Output the [X, Y] coordinate of the center of the cell containing the given text.  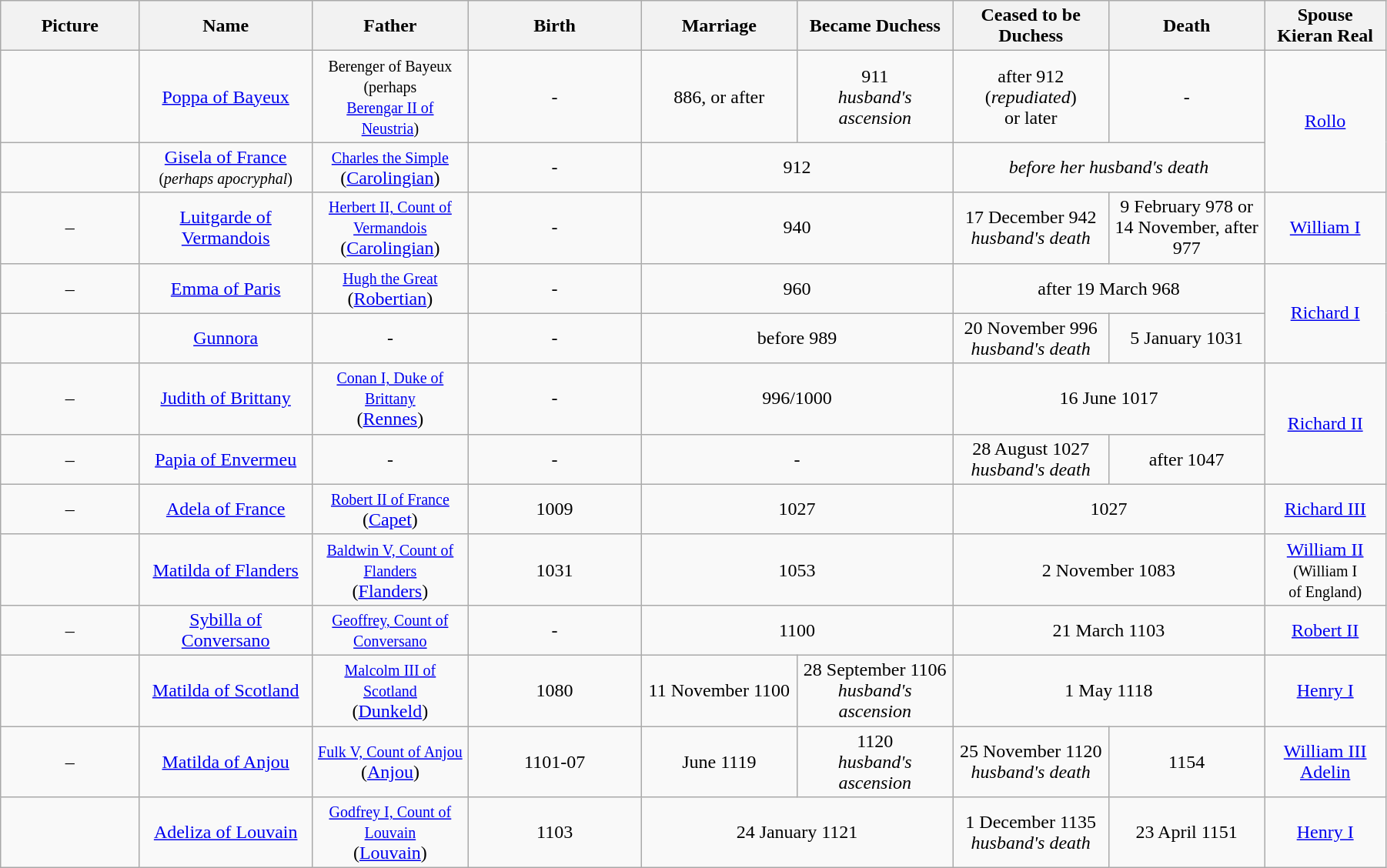
after 19 March 968 [1108, 288]
Emma of Paris [226, 288]
Gisela of France(perhaps apocryphal) [226, 168]
Malcolm III of Scotland(Dunkeld) [390, 690]
17 December 942husband's death [1031, 228]
Father [390, 26]
before her husband's death [1108, 168]
886, or after [719, 97]
1 May 1118 [1108, 690]
5 January 1031 [1186, 339]
William I [1325, 228]
1080 [554, 690]
Richard III [1325, 509]
Matilda of Flanders [226, 569]
23 April 1151 [1186, 833]
Became Duchess [875, 26]
16 June 1017 [1108, 399]
1103 [554, 833]
Geoffrey, Count of Conversano [390, 629]
Robert II of France(Capet) [390, 509]
Luitgarde of Vermandois [226, 228]
Birth [554, 26]
Spouse Kieran Real [1325, 26]
25 November 1120husband's death [1031, 762]
Baldwin V, Count of Flanders(Flanders) [390, 569]
1009 [554, 509]
Death [1186, 26]
Matilda of Anjou [226, 762]
after 1047 [1186, 459]
William III Adelin [1325, 762]
1120husband's ascension [875, 762]
912 [797, 168]
Berenger of Bayeux(perhapsBerengar II of Neustria) [390, 97]
Herbert II, Count of Vermandois(Carolingian) [390, 228]
Papia of Envermeu [226, 459]
Robert II [1325, 629]
940 [797, 228]
996/1000 [797, 399]
Adela of France [226, 509]
911husband's ascension [875, 97]
June 1119 [719, 762]
after 912(repudiated)or later [1031, 97]
9 February 978 or 14 November, after 977 [1186, 228]
1031 [554, 569]
Sybilla of Conversano [226, 629]
1053 [797, 569]
1100 [797, 629]
1 December 1135husband's death [1031, 833]
21 March 1103 [1108, 629]
Godfrey I, Count of Louvain(Louvain) [390, 833]
Adeliza of Louvain [226, 833]
Gunnora [226, 339]
Matilda of Scotland [226, 690]
Rollo [1325, 122]
Richard I [1325, 313]
Richard II [1325, 423]
20 November 996husband's death [1031, 339]
1154 [1186, 762]
11 November 1100 [719, 690]
24 January 1121 [797, 833]
Ceased to be Duchess [1031, 26]
28 September 1106husband's ascension [875, 690]
28 August 1027husband's death [1031, 459]
Hugh the Great(Robertian) [390, 288]
Conan I, Duke of Brittany(Rennes) [390, 399]
Name [226, 26]
960 [797, 288]
Judith of Brittany [226, 399]
William II(William Iof England) [1325, 569]
Fulk V, Count of Anjou(Anjou) [390, 762]
Poppa of Bayeux [226, 97]
before 989 [797, 339]
2 November 1083 [1108, 569]
1101-07 [554, 762]
Picture [70, 26]
Marriage [719, 26]
Charles the Simple(Carolingian) [390, 168]
